Capture the cell that displays the provided text and extract its (X, Y) central coordinate. 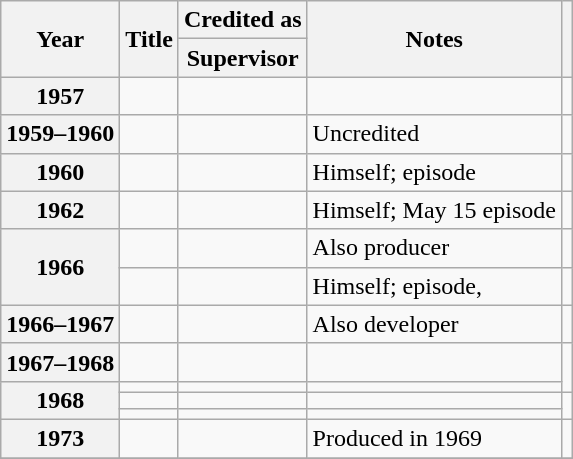
Notes (434, 39)
1957 (60, 96)
1967–1968 (60, 362)
Himself; May 15 episode (434, 210)
1966 (60, 267)
Himself; episode, (434, 286)
1959–1960 (60, 134)
Supervisor (242, 58)
Year (60, 39)
Also developer (434, 324)
1966–1967 (60, 324)
1962 (60, 210)
Also producer (434, 248)
Himself; episode (434, 172)
1968 (60, 400)
Produced in 1969 (434, 438)
Title (150, 39)
1973 (60, 438)
Credited as (242, 20)
Uncredited (434, 134)
1960 (60, 172)
